Return (X, Y) of the center of cell containing provided text 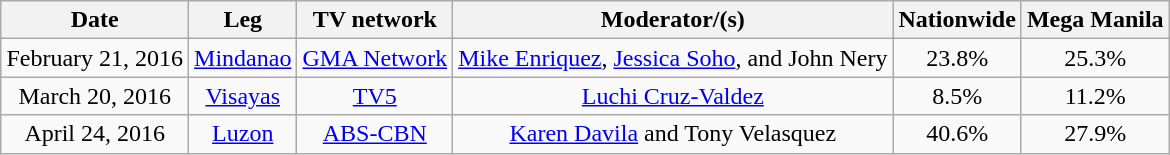
23.8% (957, 58)
March 20, 2016 (95, 96)
40.6% (957, 134)
Moderator/(s) (673, 20)
February 21, 2016 (95, 58)
ABS-CBN (375, 134)
Luchi Cruz-Valdez (673, 96)
Leg (243, 20)
11.2% (1095, 96)
April 24, 2016 (95, 134)
GMA Network (375, 58)
Karen Davila and Tony Velasquez (673, 134)
Luzon (243, 134)
8.5% (957, 96)
TV network (375, 20)
Mike Enriquez, Jessica Soho, and John Nery (673, 58)
Nationwide (957, 20)
27.9% (1095, 134)
Mindanao (243, 58)
25.3% (1095, 58)
TV5 (375, 96)
Mega Manila (1095, 20)
Visayas (243, 96)
Date (95, 20)
